Find where the given text appears and provide that cell's center as (X, Y) coordinate. 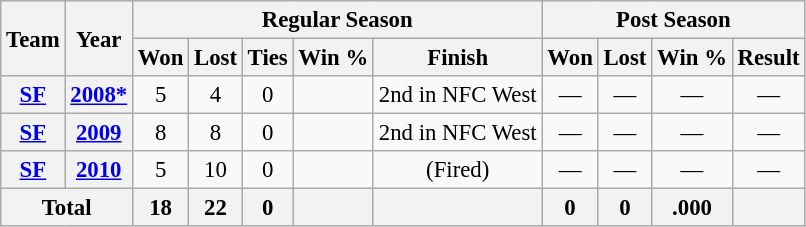
2008* (99, 95)
Ties (268, 58)
10 (216, 170)
2010 (99, 170)
4 (216, 95)
.000 (692, 208)
Finish (457, 58)
Total (67, 208)
2009 (99, 133)
Result (768, 58)
22 (216, 208)
18 (160, 208)
Post Season (674, 20)
Year (99, 38)
Team (33, 38)
(Fired) (457, 170)
Regular Season (336, 20)
